Determine the [x, y] coordinate at the center of the cell enclosing the given text.  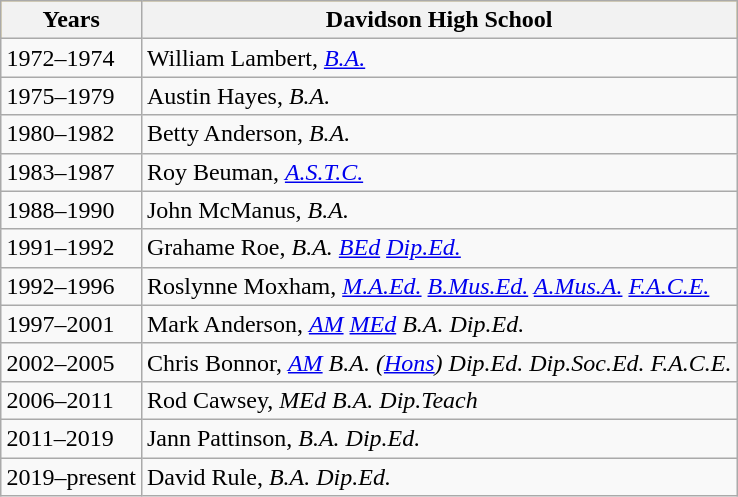
Austin Hayes, B.A. [439, 96]
Rod Cawsey, MEd B.A. Dip.Teach [439, 400]
1991–1992 [71, 248]
Roy Beuman, A.S.T.C. [439, 172]
Mark Anderson, AM MEd B.A. Dip.Ed. [439, 324]
John McManus, B.A. [439, 210]
Grahame Roe, B.A. BEd Dip.Ed. [439, 248]
Betty Anderson, B.A. [439, 134]
Davidson High School [439, 20]
2019–present [71, 477]
Jann Pattinson, B.A. Dip.Ed. [439, 438]
2006–2011 [71, 400]
1997–2001 [71, 324]
2011–2019 [71, 438]
Years [71, 20]
1992–1996 [71, 286]
Chris Bonnor, AM B.A. (Hons) Dip.Ed. Dip.Soc.Ed. F.A.C.E. [439, 362]
2002–2005 [71, 362]
1975–1979 [71, 96]
1983–1987 [71, 172]
William Lambert, B.A. [439, 58]
Roslynne Moxham, M.A.Ed. B.Mus.Ed. A.Mus.A. F.A.C.E. [439, 286]
1972–1974 [71, 58]
1980–1982 [71, 134]
David Rule, B.A. Dip.Ed. [439, 477]
1988–1990 [71, 210]
